Determine the [X, Y] coordinate at the center of the cell enclosing the given text.  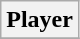
Player [40, 20]
